Return [x, y] of the center of cell containing provided text 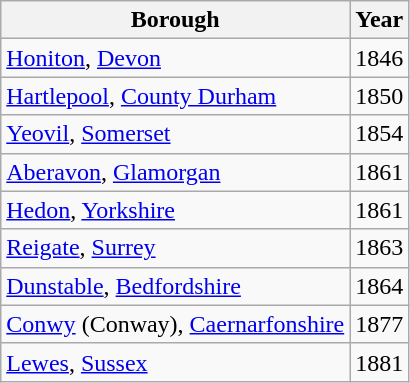
1854 [380, 134]
1850 [380, 96]
Year [380, 20]
Conwy (Conway), Caernarfonshire [176, 324]
Hedon, Yorkshire [176, 210]
Yeovil, Somerset [176, 134]
1864 [380, 286]
1877 [380, 324]
1881 [380, 362]
Lewes, Sussex [176, 362]
Reigate, Surrey [176, 248]
1846 [380, 58]
1863 [380, 248]
Honiton, Devon [176, 58]
Aberavon, Glamorgan [176, 172]
Dunstable, Bedfordshire [176, 286]
Borough [176, 20]
Hartlepool, County Durham [176, 96]
